For the text-containing cell, return its midpoint in (X, Y) coordinate format. 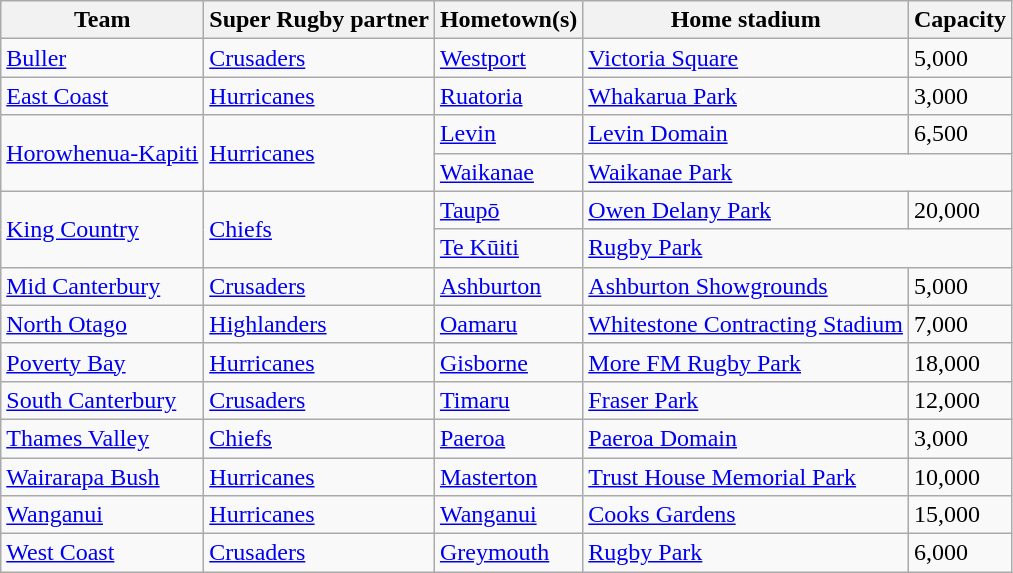
Owen Delany Park (746, 210)
Whakarua Park (746, 96)
6,000 (960, 553)
Paeroa Domain (746, 438)
Levin Domain (746, 134)
Masterton (508, 477)
King Country (102, 229)
Fraser Park (746, 400)
Waikanae Park (798, 172)
Super Rugby partner (320, 20)
Waikanae (508, 172)
Poverty Bay (102, 362)
15,000 (960, 515)
Westport (508, 58)
Hometown(s) (508, 20)
More FM Rugby Park (746, 362)
Team (102, 20)
12,000 (960, 400)
Cooks Gardens (746, 515)
East Coast (102, 96)
7,000 (960, 324)
West Coast (102, 553)
Thames Valley (102, 438)
Highlanders (320, 324)
Timaru (508, 400)
Horowhenua-Kapiti (102, 153)
18,000 (960, 362)
Capacity (960, 20)
Te Kūiti (508, 248)
North Otago (102, 324)
Taupō (508, 210)
Ashburton Showgrounds (746, 286)
Wairarapa Bush (102, 477)
6,500 (960, 134)
Ruatoria (508, 96)
Whitestone Contracting Stadium (746, 324)
Mid Canterbury (102, 286)
Victoria Square (746, 58)
Levin (508, 134)
10,000 (960, 477)
Oamaru (508, 324)
Greymouth (508, 553)
Ashburton (508, 286)
Buller (102, 58)
Gisborne (508, 362)
Paeroa (508, 438)
20,000 (960, 210)
South Canterbury (102, 400)
Trust House Memorial Park (746, 477)
Home stadium (746, 20)
